Return (x, y) of the center of cell containing provided text 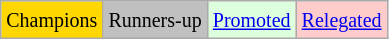
Runners-up (155, 20)
Promoted (252, 20)
Champions (52, 20)
Relegated (342, 20)
